Detect which cell encompasses the target text, then output its [X, Y] center coordinate. 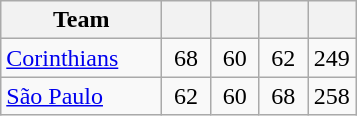
Team [82, 20]
258 [332, 96]
Corinthians [82, 58]
249 [332, 58]
São Paulo [82, 96]
